From the cell containing the given text, extract its center point as [x, y] coordinate. 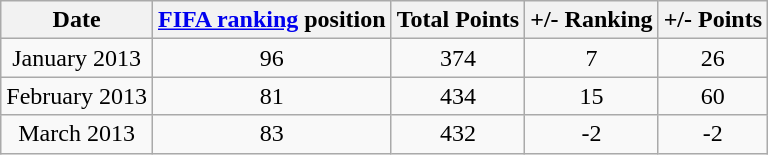
FIFA ranking position [272, 20]
83 [272, 134]
+/- Points [712, 20]
Date [77, 20]
7 [592, 58]
432 [458, 134]
+/- Ranking [592, 20]
81 [272, 96]
60 [712, 96]
96 [272, 58]
January 2013 [77, 58]
26 [712, 58]
March 2013 [77, 134]
15 [592, 96]
Total Points [458, 20]
434 [458, 96]
374 [458, 58]
February 2013 [77, 96]
